Determine the [x, y] coordinate at the center of the cell enclosing the given text.  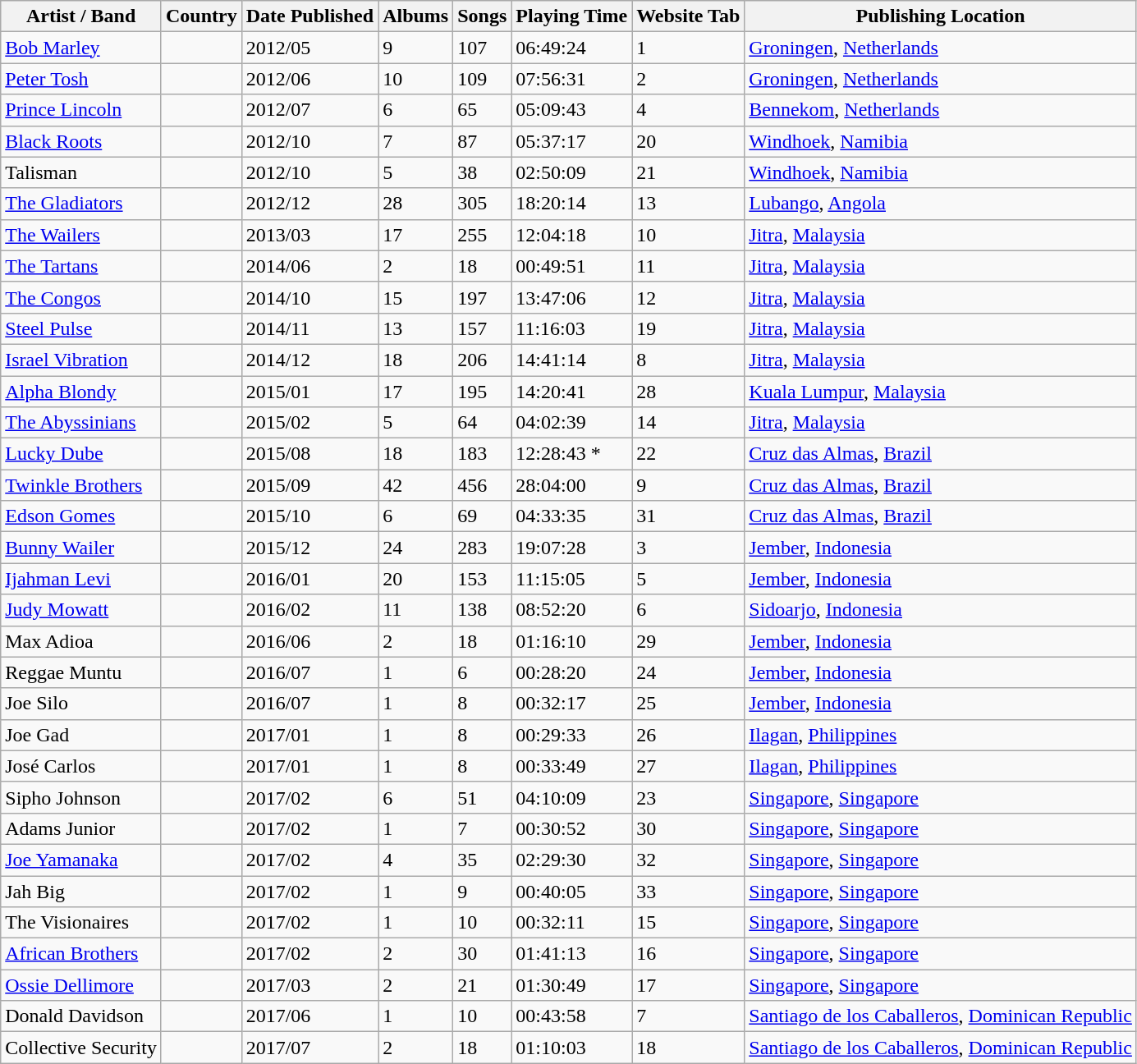
Kuala Lumpur, Malaysia [941, 392]
2012/12 [309, 204]
Adams Junior [81, 828]
The Abyssinians [81, 423]
38 [483, 172]
138 [483, 610]
José Carlos [81, 766]
195 [483, 392]
12:28:43 * [571, 454]
2016/02 [309, 610]
Lubango, Angola [941, 204]
3 [688, 548]
197 [483, 297]
Prince Lincoln [81, 110]
Bunny Wailer [81, 548]
The Tartans [81, 266]
28:04:00 [571, 485]
2014/12 [309, 360]
Reggae Muntu [81, 672]
65 [483, 110]
14 [688, 423]
02:50:09 [571, 172]
The Wailers [81, 235]
255 [483, 235]
11:16:03 [571, 328]
Black Roots [81, 141]
2014/10 [309, 297]
14:41:14 [571, 360]
2014/06 [309, 266]
Date Published [309, 16]
African Brothers [81, 954]
153 [483, 579]
Ijahman Levi [81, 579]
2017/06 [309, 1016]
The Visionaires [81, 923]
07:56:31 [571, 79]
69 [483, 516]
35 [483, 860]
2013/03 [309, 235]
25 [688, 704]
Bennekom, Netherlands [941, 110]
00:32:11 [571, 923]
87 [483, 141]
109 [483, 79]
283 [483, 548]
06:49:24 [571, 48]
16 [688, 954]
23 [688, 797]
01:16:10 [571, 641]
Max Adioa [81, 641]
2017/03 [309, 985]
2015/12 [309, 548]
Judy Mowatt [81, 610]
32 [688, 860]
00:28:20 [571, 672]
Jah Big [81, 891]
2012/05 [309, 48]
04:33:35 [571, 516]
Artist / Band [81, 16]
Bob Marley [81, 48]
Ossie Dellimore [81, 985]
00:49:51 [571, 266]
13:47:06 [571, 297]
2012/06 [309, 79]
157 [483, 328]
51 [483, 797]
12 [688, 297]
2015/02 [309, 423]
00:40:05 [571, 891]
2012/07 [309, 110]
107 [483, 48]
05:37:17 [571, 141]
00:30:52 [571, 828]
Songs [483, 16]
2014/11 [309, 328]
19:07:28 [571, 548]
The Congos [81, 297]
Donald Davidson [81, 1016]
Joe Silo [81, 704]
00:29:33 [571, 735]
Sidoarjo, Indonesia [941, 610]
04:02:39 [571, 423]
2015/08 [309, 454]
Lucky Dube [81, 454]
42 [415, 485]
2016/06 [309, 641]
05:09:43 [571, 110]
33 [688, 891]
2015/01 [309, 392]
Alpha Blondy [81, 392]
29 [688, 641]
02:29:30 [571, 860]
22 [688, 454]
12:04:18 [571, 235]
Albums [415, 16]
2016/01 [309, 579]
2015/10 [309, 516]
2015/09 [309, 485]
Publishing Location [941, 16]
19 [688, 328]
Website Tab [688, 16]
26 [688, 735]
31 [688, 516]
183 [483, 454]
00:43:58 [571, 1016]
The Gladiators [81, 204]
Collective Security [81, 1048]
64 [483, 423]
Twinkle Brothers [81, 485]
04:10:09 [571, 797]
11:15:05 [571, 579]
Steel Pulse [81, 328]
14:20:41 [571, 392]
Talisman [81, 172]
00:32:17 [571, 704]
Sipho Johnson [81, 797]
Israel Vibration [81, 360]
27 [688, 766]
206 [483, 360]
Edson Gomes [81, 516]
01:41:13 [571, 954]
456 [483, 485]
305 [483, 204]
Country [201, 16]
Joe Yamanaka [81, 860]
08:52:20 [571, 610]
Peter Tosh [81, 79]
00:33:49 [571, 766]
18:20:14 [571, 204]
Joe Gad [81, 735]
01:10:03 [571, 1048]
2017/07 [309, 1048]
Playing Time [571, 16]
01:30:49 [571, 985]
